For the text-containing cell, return its midpoint in [X, Y] coordinate format. 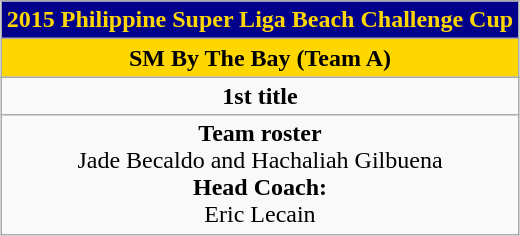
Team rosterJade Becaldo and Hachaliah GilbuenaHead Coach:Eric Lecain [260, 174]
2015 Philippine Super Liga Beach Challenge Cup [260, 20]
SM By The Bay (Team A) [260, 58]
1st title [260, 96]
